Pinpoint the cell where the given text exists, returning its (X, Y) midpoint coordinate. 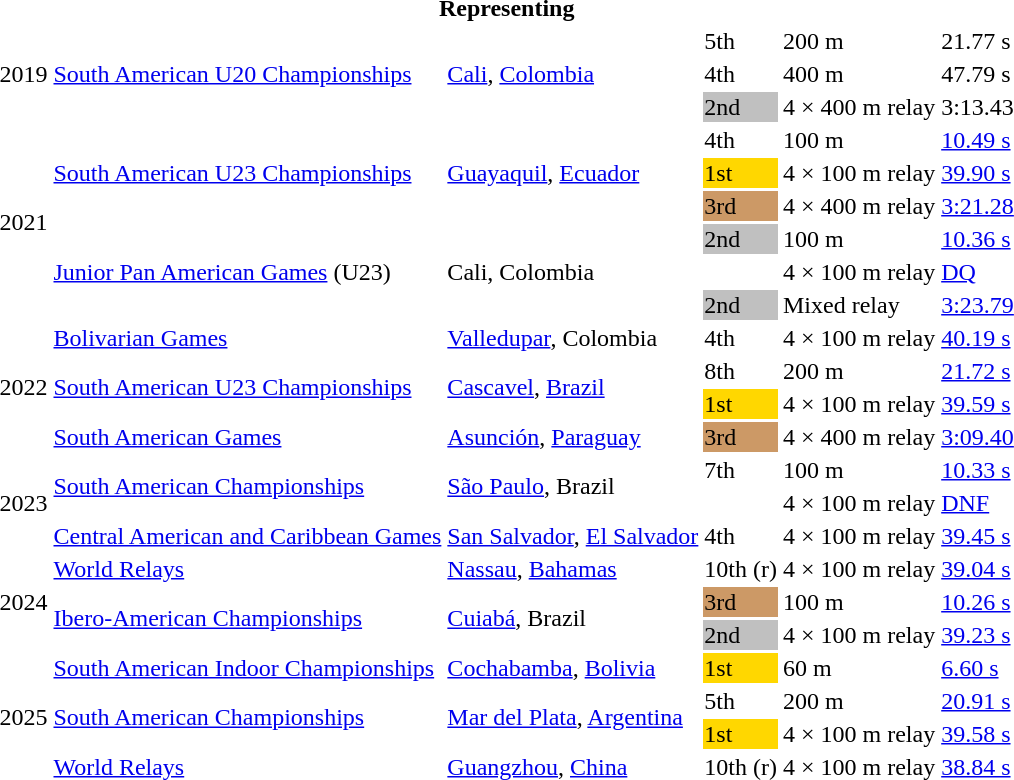
Central American and Caribbean Games (248, 536)
Ibero-American Championships (248, 618)
South American U20 Championships (248, 74)
South American Indoor Championships (248, 668)
Cascavel, Brazil (573, 388)
400 m (860, 74)
60 m (860, 668)
Cuiabá, Brazil (573, 618)
San Salvador, El Salvador (573, 536)
Valledupar, Colombia (573, 338)
Guayaquil, Ecuador (573, 173)
Bolivarian Games (248, 338)
Mar del Plata, Argentina (573, 718)
Junior Pan American Games (U23) (248, 272)
10th (r) (741, 569)
Mixed relay (860, 305)
7th (741, 470)
Asunción, Paraguay (573, 437)
Nassau, Bahamas (573, 569)
World Relays (248, 569)
Cochabamba, Bolivia (573, 668)
South American Games (248, 437)
8th (741, 371)
São Paulo, Brazil (573, 486)
